For the text-containing cell, return its midpoint in (X, Y) coordinate format. 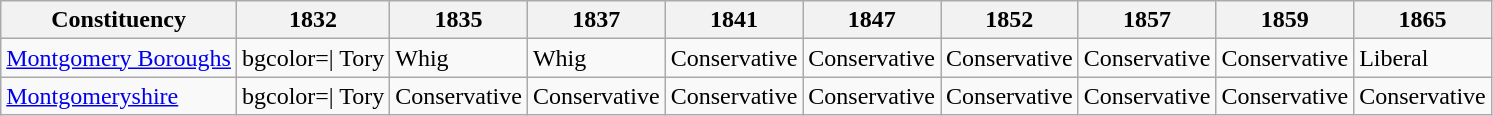
1837 (596, 20)
Constituency (119, 20)
Montgomery Boroughs (119, 58)
1859 (1285, 20)
Montgomeryshire (119, 96)
1852 (1010, 20)
1847 (872, 20)
Liberal (1423, 58)
1841 (734, 20)
1865 (1423, 20)
1832 (312, 20)
1835 (459, 20)
1857 (1147, 20)
